Extract the [x, y] coordinate from the center of the cell holding the provided text.  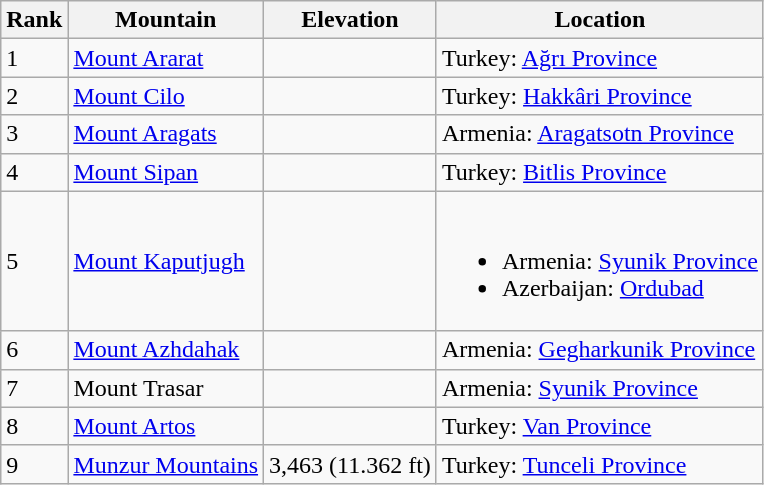
Munzur Mountains [166, 464]
Turkey: Bitlis Province [600, 172]
Turkey: Hakkâri Province [600, 96]
Rank [34, 20]
Armenia: Syunik ProvinceAzerbaijan: Ordubad [600, 261]
Turkey: Tunceli Province [600, 464]
6 [34, 350]
Mount Artos [166, 426]
Mount Trasar [166, 388]
Elevation [350, 20]
Mount Kaputjugh [166, 261]
7 [34, 388]
Mount Ararat [166, 58]
8 [34, 426]
5 [34, 261]
Armenia: Aragatsotn Province [600, 134]
Armenia: Gegharkunik Province [600, 350]
Turkey: Ağrı Province [600, 58]
2 [34, 96]
Mountain [166, 20]
Mount Azhdahak [166, 350]
Mount Sipan [166, 172]
9 [34, 464]
Turkey: Van Province [600, 426]
Location [600, 20]
4 [34, 172]
Mount Cilo [166, 96]
Mount Aragats [166, 134]
Armenia: Syunik Province [600, 388]
3,463 (11.362 ft) [350, 464]
3 [34, 134]
1 [34, 58]
